Extract the [X, Y] coordinate from the center of the cell holding the provided text.  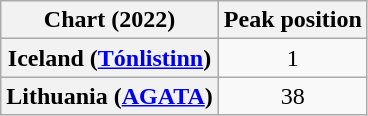
1 [292, 58]
Peak position [292, 20]
Iceland (Tónlistinn) [110, 58]
38 [292, 96]
Chart (2022) [110, 20]
Lithuania (AGATA) [110, 96]
